Locate the cell with the specified text and output its [X, Y] center coordinate. 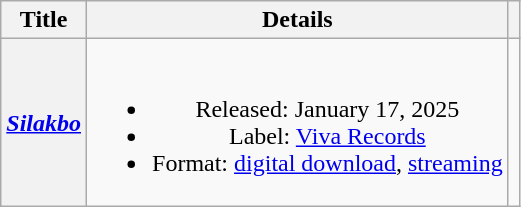
Released: January 17, 2025Label: Viva RecordsFormat: digital download, streaming [298, 122]
Silakbo [44, 122]
Title [44, 20]
Details [298, 20]
